Identify which cell holds the provided text, then report its (X, Y) central coordinate. 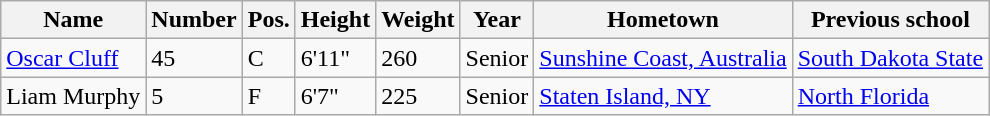
Sunshine Coast, Australia (663, 58)
Oscar Cluff (74, 58)
Height (335, 20)
45 (194, 58)
C (268, 58)
South Dakota State (890, 58)
North Florida (890, 96)
6'7" (335, 96)
Name (74, 20)
Liam Murphy (74, 96)
Pos. (268, 20)
6'11" (335, 58)
225 (418, 96)
Weight (418, 20)
260 (418, 58)
Hometown (663, 20)
Year (497, 20)
5 (194, 96)
Number (194, 20)
Previous school (890, 20)
F (268, 96)
Staten Island, NY (663, 96)
